Search for the cell housing the specified text and yield its (x, y) center coordinate. 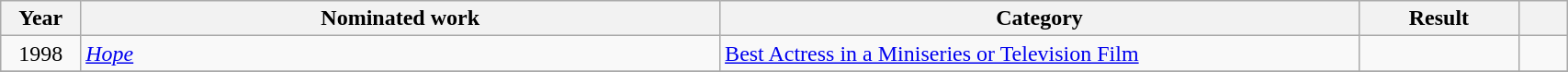
Category (1040, 18)
1998 (40, 54)
Hope (400, 54)
Year (40, 18)
Nominated work (400, 18)
Best Actress in a Miniseries or Television Film (1040, 54)
Result (1438, 18)
